Extract the [x, y] coordinate from the center of the cell holding the provided text.  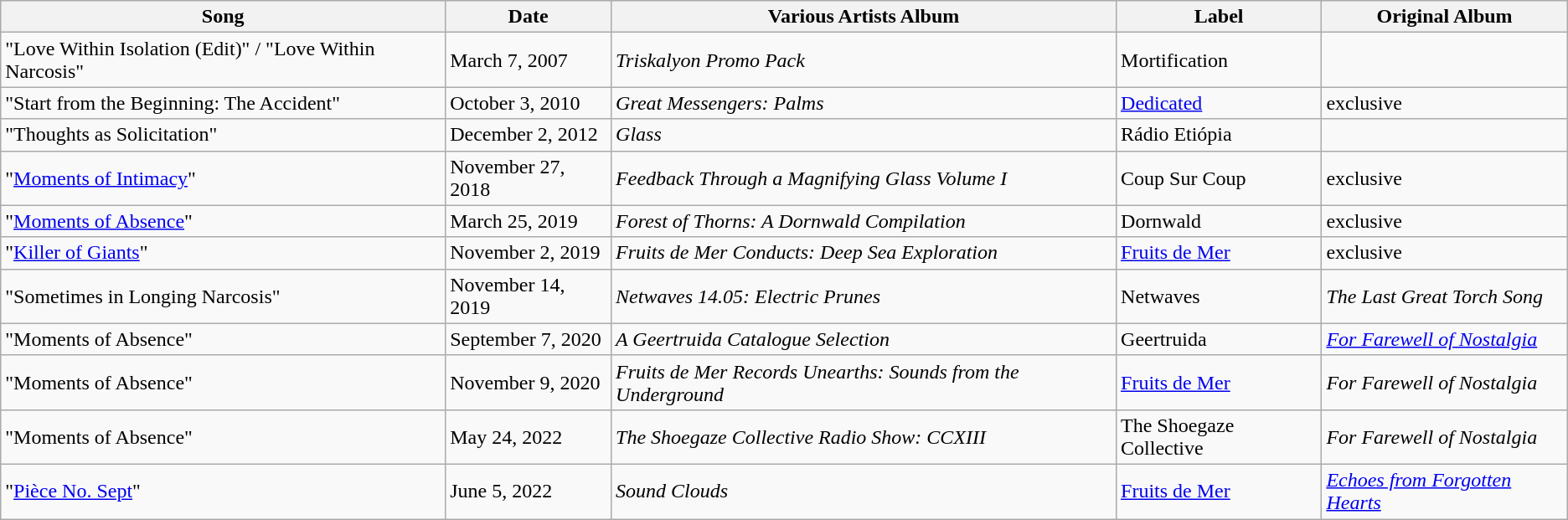
"Love Within Isolation (Edit)" / "Love Within Narcosis" [223, 60]
November 9, 2020 [529, 382]
Fruits de Mer Records Unearths: Sounds from the Underground [864, 382]
Great Messengers: Palms [864, 103]
November 2, 2019 [529, 253]
"Killer of Giants" [223, 253]
Feedback Through a Magnifying Glass Volume I [864, 178]
Netwaves 14.05: Electric Prunes [864, 296]
"Thoughts as Solicitation" [223, 135]
November 27, 2018 [529, 178]
Fruits de Mer Conducts: Deep Sea Exploration [864, 253]
December 2, 2012 [529, 135]
September 7, 2020 [529, 339]
A Geertruida Catalogue Selection [864, 339]
Geertruida [1220, 339]
Dedicated [1220, 103]
November 14, 2019 [529, 296]
Song [223, 17]
The Last Great Torch Song [1444, 296]
Rádio Etiópia [1220, 135]
Triskalyon Promo Pack [864, 60]
"Moments of Intimacy" [223, 178]
Dornwald [1220, 221]
May 24, 2022 [529, 437]
Sound Clouds [864, 491]
The Shoegaze Collective [1220, 437]
Mortification [1220, 60]
The Shoegaze Collective Radio Show: CCXIII [864, 437]
"Start from the Beginning: The Accident" [223, 103]
Original Album [1444, 17]
March 7, 2007 [529, 60]
Netwaves [1220, 296]
Various Artists Album [864, 17]
Label [1220, 17]
Glass [864, 135]
"Pièce No. Sept" [223, 491]
June 5, 2022 [529, 491]
Coup Sur Coup [1220, 178]
October 3, 2010 [529, 103]
"Sometimes in Longing Narcosis" [223, 296]
Forest of Thorns: A Dornwald Compilation [864, 221]
Date [529, 17]
March 25, 2019 [529, 221]
Echoes from Forgotten Hearts [1444, 491]
